Locate the cell with the specified text and output its (x, y) center coordinate. 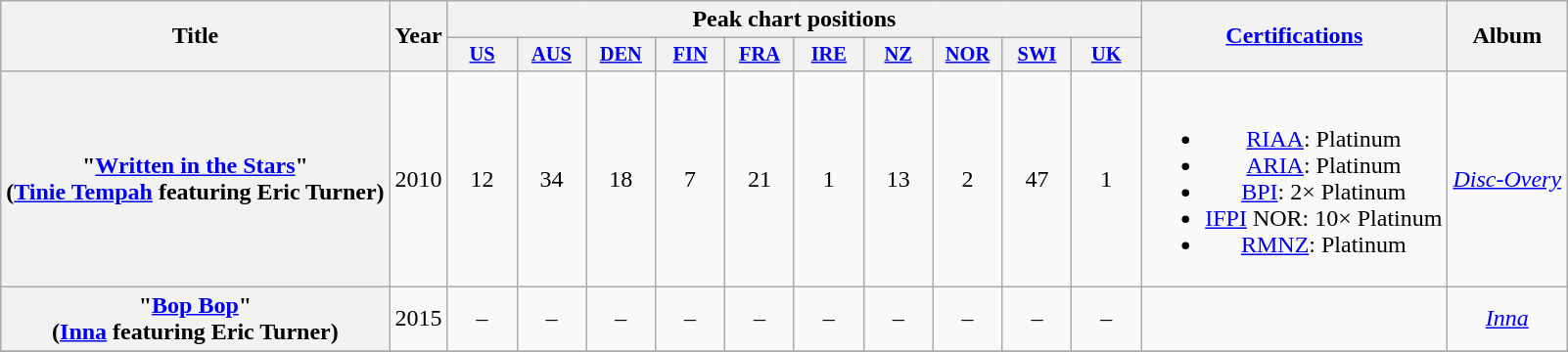
Inna (1507, 319)
SWI (1038, 55)
US (482, 55)
RIAA: PlatinumARIA: PlatinumBPI: 2× PlatinumIFPI NOR: 10× PlatinumRMNZ: Platinum (1294, 178)
Peak chart positions (795, 20)
2015 (419, 319)
12 (482, 178)
NZ (899, 55)
2 (967, 178)
Disc-Overy (1507, 178)
IRE (828, 55)
Album (1507, 36)
Title (196, 36)
2010 (419, 178)
"Written in the Stars" (Tinie Tempah featuring Eric Turner) (196, 178)
FRA (760, 55)
13 (899, 178)
47 (1038, 178)
Certifications (1294, 36)
18 (621, 178)
7 (691, 178)
UK (1106, 55)
NOR (967, 55)
AUS (552, 55)
"Bop Bop" (Inna featuring Eric Turner) (196, 319)
34 (552, 178)
FIN (691, 55)
DEN (621, 55)
Year (419, 36)
21 (760, 178)
